Detect which cell encompasses the target text, then output its [x, y] center coordinate. 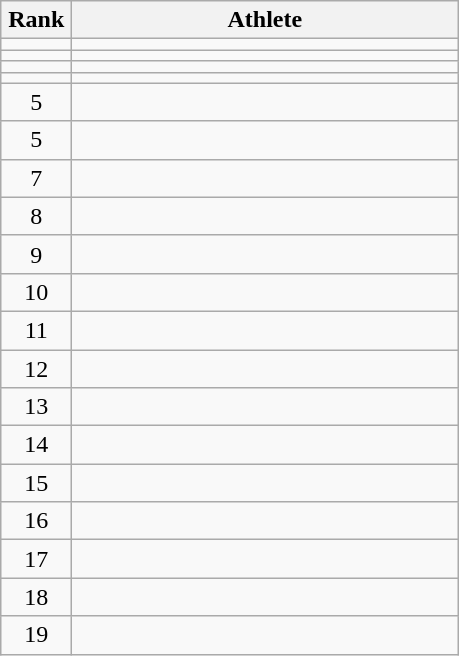
15 [36, 483]
16 [36, 521]
9 [36, 254]
10 [36, 292]
19 [36, 635]
18 [36, 597]
12 [36, 369]
8 [36, 216]
7 [36, 178]
14 [36, 445]
Athlete [265, 20]
13 [36, 407]
17 [36, 559]
Rank [36, 20]
11 [36, 330]
